Extract the (x, y) coordinate from the center of the cell holding the provided text.  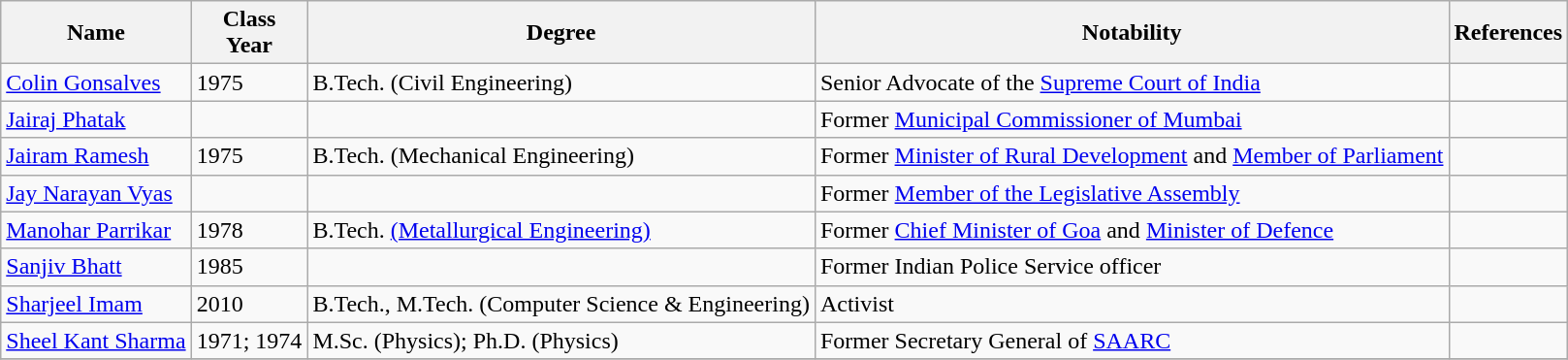
Former Minister of Rural Development and Member of Parliament (1132, 156)
Sanjiv Bhatt (96, 267)
Activist (1132, 304)
ClassYear (249, 33)
2010 (249, 304)
B.Tech. (Mechanical Engineering) (561, 156)
Notability (1132, 33)
Name (96, 33)
Manohar Parrikar (96, 230)
Former Member of the Legislative Assembly (1132, 193)
Former Indian Police Service officer (1132, 267)
Senior Advocate of the Supreme Court of India (1132, 82)
Sheel Kant Sharma (96, 341)
B.Tech., M.Tech. (Computer Science & Engineering) (561, 304)
Jairam Ramesh (96, 156)
Former Municipal Commissioner of Mumbai (1132, 119)
Jay Narayan Vyas (96, 193)
Former Chief Minister of Goa and Minister of Defence (1132, 230)
1971; 1974 (249, 341)
Sharjeel Imam (96, 304)
B.Tech. (Civil Engineering) (561, 82)
1985 (249, 267)
Jairaj Phatak (96, 119)
1978 (249, 230)
Former Secretary General of SAARC (1132, 341)
M.Sc. (Physics); Ph.D. (Physics) (561, 341)
B.Tech. (Metallurgical Engineering) (561, 230)
Degree (561, 33)
Colin Gonsalves (96, 82)
References (1509, 33)
